Locate the cell with the specified text and output its [x, y] center coordinate. 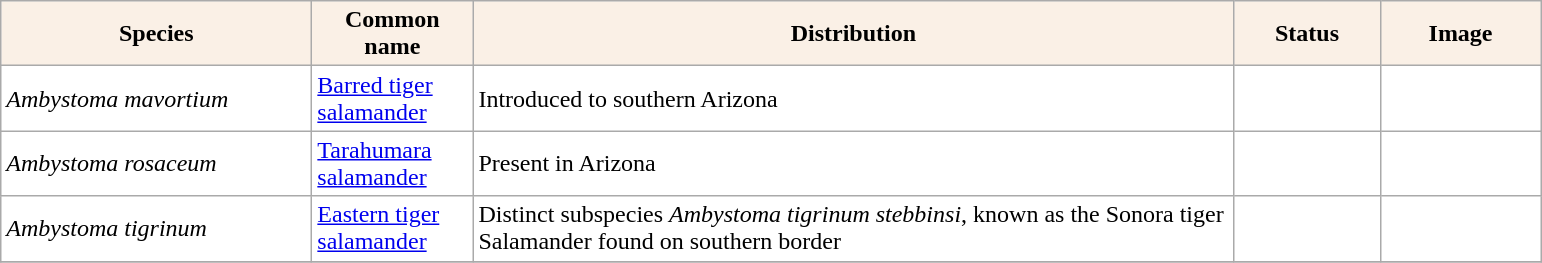
Image [1460, 34]
Eastern tiger salamander [392, 228]
Status [1307, 34]
Distinct subspecies Ambystoma tigrinum stebbinsi, known as the Sonora tiger Salamander found on southern border [854, 228]
Distribution [854, 34]
Present in Arizona [854, 164]
Common name [392, 34]
Ambystoma tigrinum [156, 228]
Ambystoma rosaceum [156, 164]
Species [156, 34]
Barred tiger salamander [392, 98]
Introduced to southern Arizona [854, 98]
Ambystoma mavortium [156, 98]
Tarahumara salamander [392, 164]
